Determine the [x, y] coordinate at the center of the cell enclosing the given text.  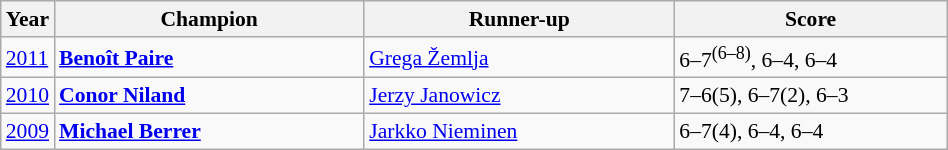
Benoît Paire [209, 58]
6–7(4), 6–4, 6–4 [810, 132]
2009 [28, 132]
7–6(5), 6–7(2), 6–3 [810, 96]
6–7(6–8), 6–4, 6–4 [810, 58]
Conor Niland [209, 96]
Jerzy Janowicz [519, 96]
Score [810, 19]
2010 [28, 96]
2011 [28, 58]
Grega Žemlja [519, 58]
Runner-up [519, 19]
Year [28, 19]
Michael Berrer [209, 132]
Jarkko Nieminen [519, 132]
Champion [209, 19]
